Identify which cell holds the provided text, then report its [X, Y] central coordinate. 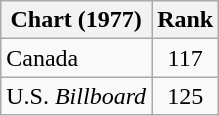
Chart (1977) [76, 20]
117 [186, 58]
U.S. Billboard [76, 96]
Rank [186, 20]
125 [186, 96]
Canada [76, 58]
